Return the [x, y] coordinate for the center point of the cell that contains the specified text.  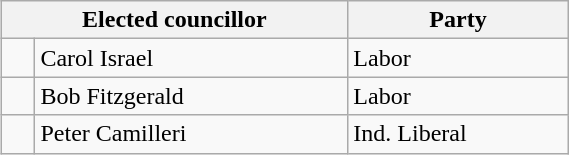
Ind. Liberal [458, 134]
Carol Israel [192, 58]
Party [458, 20]
Elected councillor [174, 20]
Peter Camilleri [192, 134]
Bob Fitzgerald [192, 96]
